Pinpoint the cell where the given text exists, returning its (X, Y) midpoint coordinate. 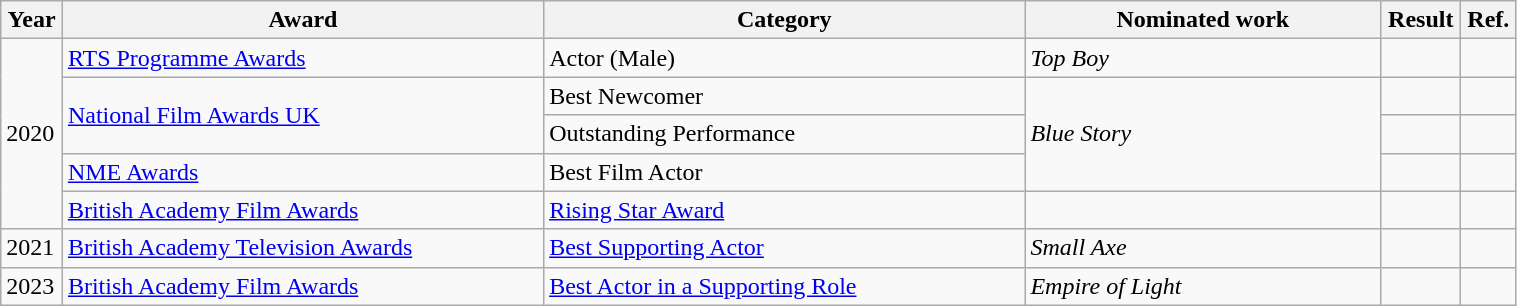
Top Boy (1203, 58)
Nominated work (1203, 20)
Ref. (1488, 20)
2021 (32, 248)
Category (784, 20)
British Academy Television Awards (302, 248)
2020 (32, 134)
Result (1421, 20)
Rising Star Award (784, 210)
Small Axe (1203, 248)
Best Film Actor (784, 172)
Award (302, 20)
Outstanding Performance (784, 134)
Actor (Male) (784, 58)
NME Awards (302, 172)
Empire of Light (1203, 286)
Blue Story (1203, 134)
Best Newcomer (784, 96)
RTS Programme Awards (302, 58)
National Film Awards UK (302, 115)
Year (32, 20)
2023 (32, 286)
Best Actor in a Supporting Role (784, 286)
Best Supporting Actor (784, 248)
